Detect which cell encompasses the target text, then output its [X, Y] center coordinate. 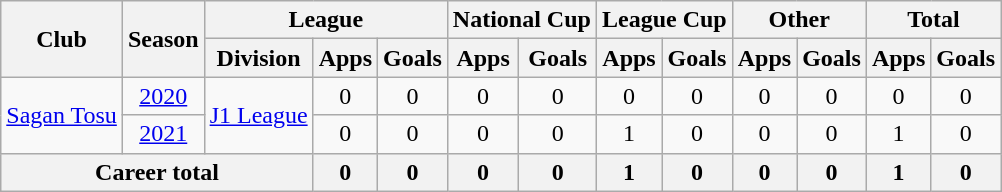
Career total [157, 172]
National Cup [522, 20]
Total [933, 20]
J1 League [258, 115]
2021 [163, 134]
League Cup [664, 20]
2020 [163, 96]
Other [799, 20]
League [326, 20]
Club [62, 39]
Division [258, 58]
Sagan Tosu [62, 115]
Season [163, 39]
